Provide the [X, Y] coordinate of the cell's center where the given text is located.  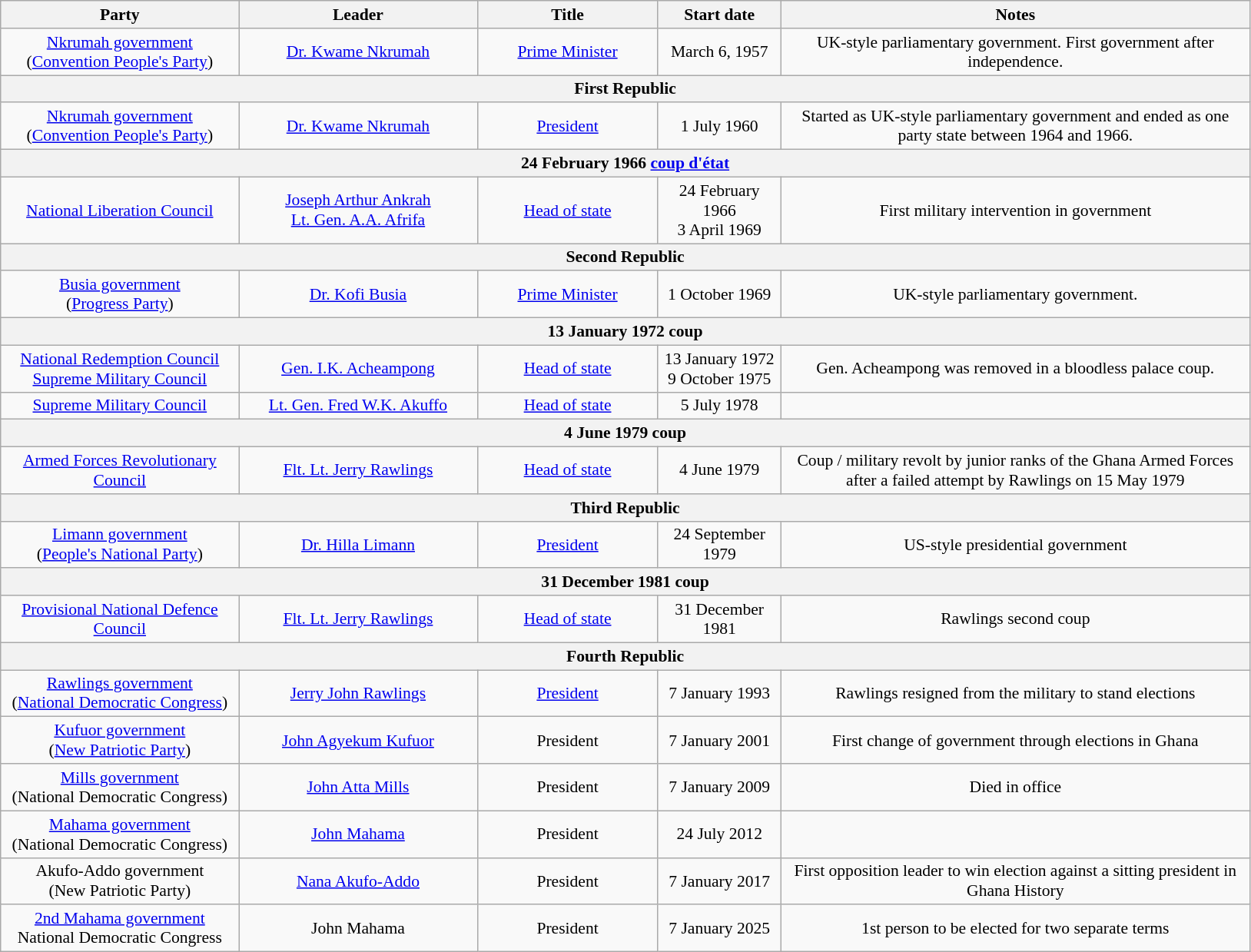
7 January 1993 [719, 693]
5 July 1978 [719, 406]
13 January 19729 October 1975 [719, 369]
March 6, 1957 [719, 52]
Mills government(National Democratic Congress) [120, 787]
Started as UK-style parliamentary government and ended as one party state between 1964 and 1966. [1015, 126]
Busia government(Progress Party) [120, 295]
Coup / military revolt by junior ranks of the Ghana Armed Forces after a failed attempt by Rawlings on 15 May 1979 [1015, 470]
13 January 1972 coup [625, 332]
First change of government through elections in Ghana [1015, 741]
Title [567, 15]
31 December 1981 coup [625, 582]
Party [120, 15]
Mahama government(National Democratic Congress) [120, 834]
4 June 1979 [719, 470]
Joseph Arthur AnkrahLt. Gen. A.A. Afrifa [358, 211]
Gen. I.K. Acheampong [358, 369]
Rawlings government(National Democratic Congress) [120, 693]
Provisional National Defence Council [120, 619]
24 July 2012 [719, 834]
Dr. Kofi Busia [358, 295]
1 July 1960 [719, 126]
John Agyekum Kufuor [358, 741]
Rawlings second coup [1015, 619]
UK-style parliamentary government. First government after independence. [1015, 52]
First opposition leader to win election against a sitting president in Ghana History [1015, 881]
Nana Akufo-Addo [358, 881]
1st person to be elected for two separate terms [1015, 928]
Jerry John Rawlings [358, 693]
John Atta Mills [358, 787]
7 January 2017 [719, 881]
2nd Mahama governmentNational Democratic Congress [120, 928]
National Redemption CouncilSupreme Military Council [120, 369]
Leader [358, 15]
Dr. Hilla Limann [358, 544]
7 January 2001 [719, 741]
Start date [719, 15]
1 October 1969 [719, 295]
Rawlings resigned from the military to stand elections [1015, 693]
First military intervention in government [1015, 211]
Lt. Gen. Fred W.K. Akuffo [358, 406]
Akufo-Addo government(New Patriotic Party) [120, 881]
UK-style parliamentary government. [1015, 295]
Second Republic [625, 257]
24 February 1966 coup d'état [625, 164]
7 January 2009 [719, 787]
31 December 1981 [719, 619]
Gen. Acheampong was removed in a bloodless palace coup. [1015, 369]
4 June 1979 coup [625, 433]
Limann government(People's National Party) [120, 544]
Supreme Military Council [120, 406]
Died in office [1015, 787]
Third Republic [625, 508]
24 September 1979 [719, 544]
Fourth Republic [625, 656]
Armed Forces Revolutionary Council [120, 470]
US-style presidential government [1015, 544]
National Liberation Council [120, 211]
Kufuor government(New Patriotic Party) [120, 741]
First Republic [625, 89]
Notes [1015, 15]
7 January 2025 [719, 928]
24 February 19663 April 1969 [719, 211]
